Detect which cell encompasses the target text, then output its [x, y] center coordinate. 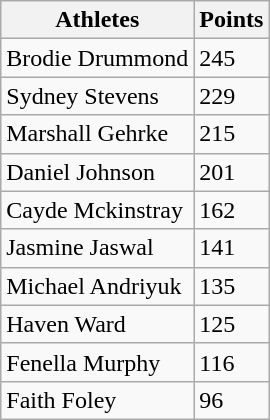
Michael Andriyuk [98, 286]
141 [232, 248]
245 [232, 58]
Jasmine Jaswal [98, 248]
Marshall Gehrke [98, 134]
162 [232, 210]
125 [232, 324]
229 [232, 96]
Athletes [98, 20]
Cayde Mckinstray [98, 210]
Daniel Johnson [98, 172]
Faith Foley [98, 400]
Sydney Stevens [98, 96]
135 [232, 286]
Points [232, 20]
96 [232, 400]
116 [232, 362]
Haven Ward [98, 324]
201 [232, 172]
Fenella Murphy [98, 362]
215 [232, 134]
Brodie Drummond [98, 58]
